For the text-containing cell, return its midpoint in (X, Y) coordinate format. 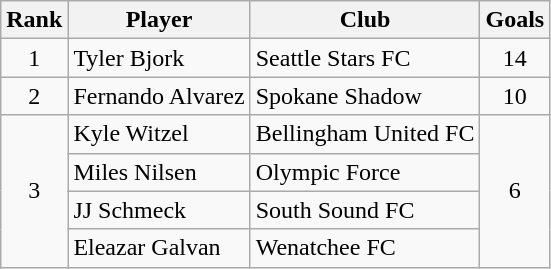
Tyler Bjork (159, 58)
Club (365, 20)
14 (515, 58)
Olympic Force (365, 172)
Rank (34, 20)
6 (515, 191)
Spokane Shadow (365, 96)
3 (34, 191)
Player (159, 20)
10 (515, 96)
JJ Schmeck (159, 210)
Goals (515, 20)
South Sound FC (365, 210)
Eleazar Galvan (159, 248)
Kyle Witzel (159, 134)
Bellingham United FC (365, 134)
Wenatchee FC (365, 248)
Miles Nilsen (159, 172)
Seattle Stars FC (365, 58)
1 (34, 58)
2 (34, 96)
Fernando Alvarez (159, 96)
